Provide the [x, y] coordinate of the cell's center where the given text is located.  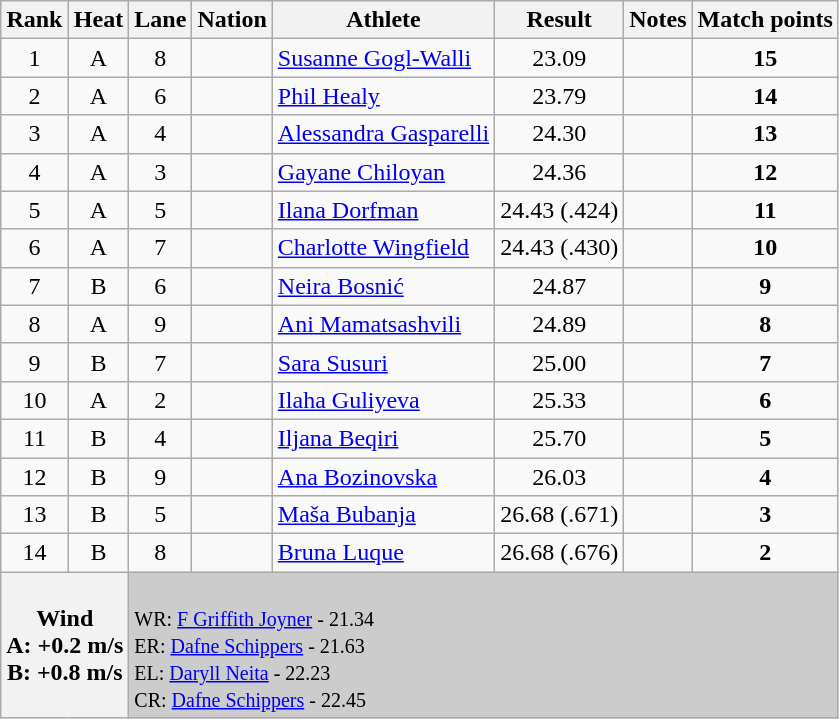
26.03 [560, 477]
24.43 (.424) [560, 210]
Nation [232, 20]
Bruna Luque [383, 553]
24.36 [560, 172]
Ilana Dorfman [383, 210]
Athlete [383, 20]
15 [765, 58]
Rank [34, 20]
Maša Bubanja [383, 515]
1 [34, 58]
Ani Mamatsashvili [383, 324]
Susanne Gogl-Walli [383, 58]
23.09 [560, 58]
Ilaha Guliyeva [383, 400]
Lane [160, 20]
Match points [765, 20]
Charlotte Wingfield [383, 248]
Neira Bosnić [383, 286]
WR: F Griffith Joyner - 21.34ER: Dafne Schippers - 21.63 EL: Daryll Neita - 22.23CR: Dafne Schippers - 22.45 [484, 645]
26.68 (.671) [560, 515]
Alessandra Gasparelli [383, 134]
Ana Bozinovska [383, 477]
23.79 [560, 96]
Phil Healy [383, 96]
Iljana Beqiri [383, 438]
24.30 [560, 134]
Sara Susuri [383, 362]
25.33 [560, 400]
24.87 [560, 286]
25.70 [560, 438]
25.00 [560, 362]
Result [560, 20]
Heat [98, 20]
24.43 (.430) [560, 248]
WindA: +0.2 m/sB: +0.8 m/s [65, 645]
24.89 [560, 324]
Gayane Chiloyan [383, 172]
26.68 (.676) [560, 553]
Notes [658, 20]
